Find where the given text appears and provide that cell's center as (X, Y) coordinate. 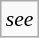
see (20, 19)
